Capture the cell that displays the provided text and extract its (x, y) central coordinate. 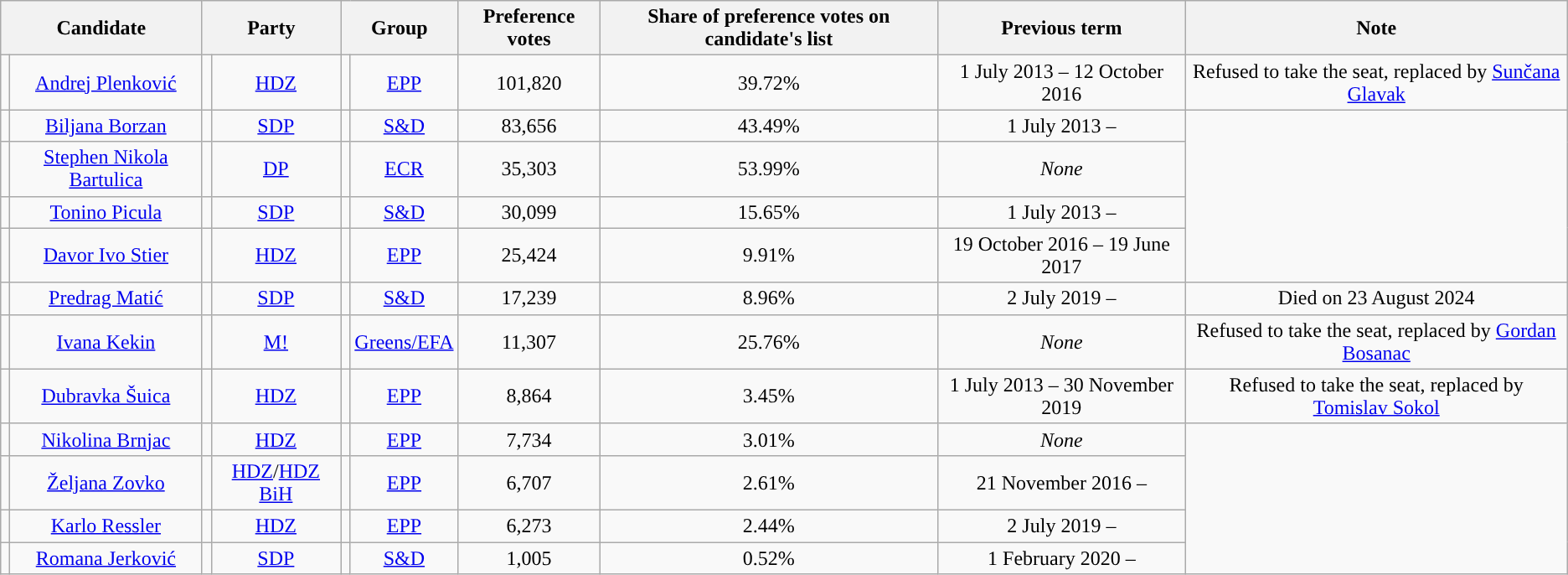
Preference votes (529, 28)
Romana Jerković (106, 557)
Željana Zovko (106, 483)
Biljana Borzan (106, 126)
ECR (404, 169)
1 July 2013 – 12 October 2016 (1062, 82)
Nikolina Brnjac (106, 439)
Stephen Nikola Bartulica (106, 169)
19 October 2016 – 19 June 2017 (1062, 255)
2.44% (769, 526)
DP (276, 169)
Refused to take the seat, replaced by Sunčana Glavak (1376, 82)
83,656 (529, 126)
Davor Ivo Stier (106, 255)
Candidate (101, 28)
Tonino Picula (106, 212)
6,273 (529, 526)
M! (276, 342)
Refused to take the seat, replaced by Gordan Bosanac (1376, 342)
Ivana Kekin (106, 342)
1 July 2013 – 30 November 2019 (1062, 396)
35,303 (529, 169)
0.52% (769, 557)
HDZ/HDZ BiH (276, 483)
Party (271, 28)
17,239 (529, 298)
Dubravka Šuica (106, 396)
30,099 (529, 212)
15.65% (769, 212)
25,424 (529, 255)
Refused to take the seat, replaced by Tomislav Sokol (1376, 396)
3.01% (769, 439)
Predrag Matić (106, 298)
Died on 23 August 2024 (1376, 298)
39.72% (769, 82)
21 November 2016 – (1062, 483)
11,307 (529, 342)
3.45% (769, 396)
Group (400, 28)
8,864 (529, 396)
6,707 (529, 483)
Greens/EFA (404, 342)
Share of preference votes on candidate's list (769, 28)
1 February 2020 – (1062, 557)
Previous term (1062, 28)
101,820 (529, 82)
53.99% (769, 169)
9.91% (769, 255)
1,005 (529, 557)
43.49% (769, 126)
Note (1376, 28)
25.76% (769, 342)
8.96% (769, 298)
Karlo Ressler (106, 526)
7,734 (529, 439)
2.61% (769, 483)
Andrej Plenković (106, 82)
